For the text-containing cell, return its midpoint in [x, y] coordinate format. 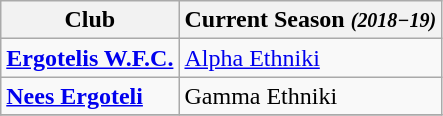
Ergotelis W.F.C. [90, 58]
Alpha Ethniki [310, 58]
Club [90, 20]
Current Season (2018−19) [310, 20]
Gamma Ethniki [310, 96]
Nees Ergoteli [90, 96]
